Locate the cell with the specified text and output its (x, y) center coordinate. 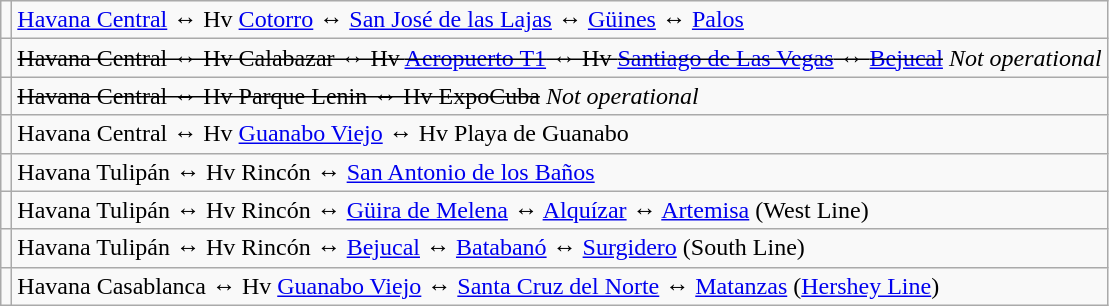
Havana Casablanca ↔ Hv Guanabo Viejo ↔ Santa Cruz del Norte ↔ Matanzas (Hershey Line) (560, 286)
Havana Tulipán ↔ Hv Rincón ↔ Bejucal ↔ Batabanó ↔ Surgidero (South Line) (560, 248)
Havana Central ↔ Hv Guanabo Viejo ↔ Hv Playa de Guanabo (560, 134)
Havana Tulipán ↔ Hv Rincón ↔ Güira de Melena ↔ Alquízar ↔ Artemisa (West Line) (560, 210)
Havana Central ↔ Hv Calabazar ↔ Hv Aeropuerto T1 ↔ Hv Santiago de Las Vegas ↔ Bejucal Not operational (560, 58)
Havana Central ↔ Hv Cotorro ↔ San José de las Lajas ↔ Güines ↔ Palos (560, 20)
Havana Tulipán ↔ Hv Rincón ↔ San Antonio de los Baños (560, 172)
Havana Central ↔ Hv Parque Lenin ↔ Hv ExpoCuba Not operational (560, 96)
